Output the (X, Y) coordinate of the center of the cell containing the given text.  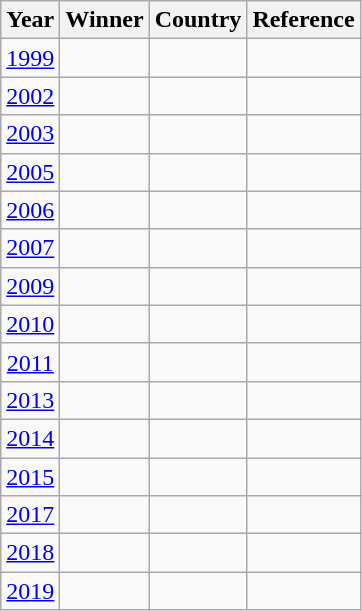
2018 (30, 553)
2005 (30, 172)
2014 (30, 438)
Winner (104, 20)
2006 (30, 210)
2013 (30, 400)
2011 (30, 362)
2019 (30, 591)
2010 (30, 324)
Year (30, 20)
2002 (30, 96)
2003 (30, 134)
1999 (30, 58)
Reference (304, 20)
2009 (30, 286)
2017 (30, 515)
2015 (30, 477)
Country (198, 20)
2007 (30, 248)
